Extract the [x, y] coordinate from the center of the cell holding the provided text.  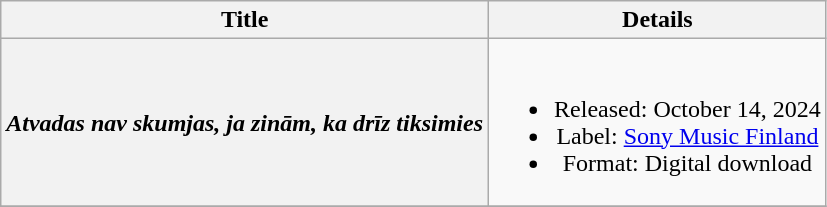
Released: October 14, 2024Label: Sony Music FinlandFormat: Digital download [658, 122]
Details [658, 20]
Title [245, 20]
Atvadas nav skumjas, ja zinām, ka drīz tiksimies [245, 122]
